From the cell containing the given text, extract its center point as (X, Y) coordinate. 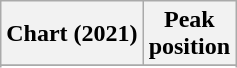
Chart (2021) (72, 34)
Peakposition (189, 34)
